Identify which cell holds the provided text, then report its (x, y) central coordinate. 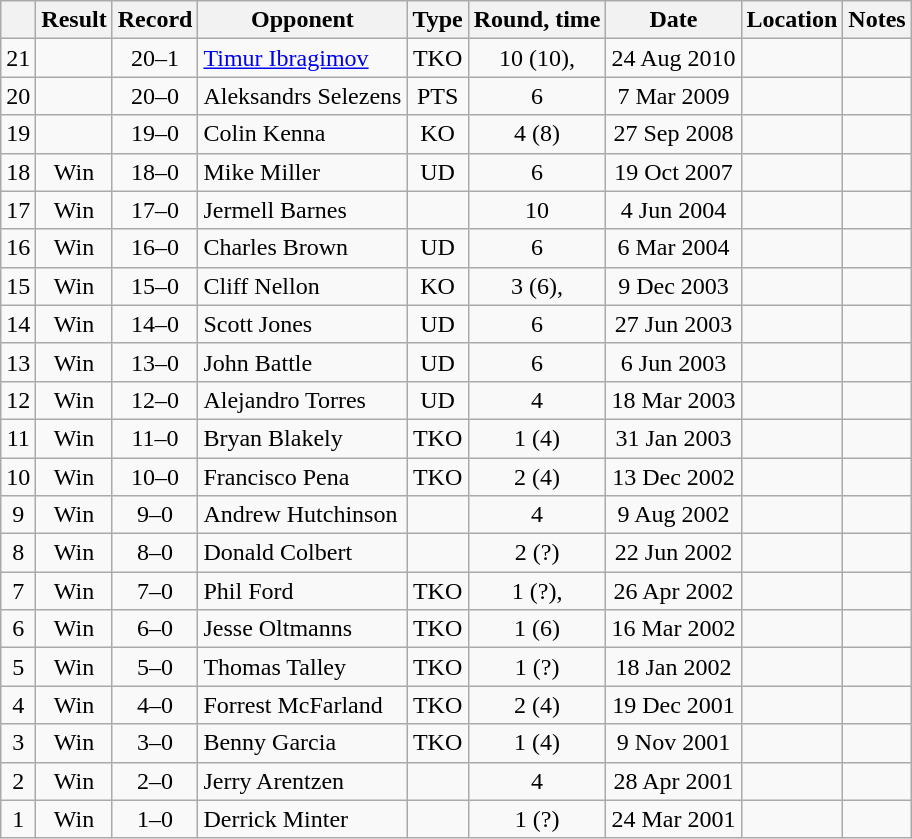
Andrew Hutchinson (302, 515)
Scott Jones (302, 324)
PTS (438, 96)
9 Nov 2001 (674, 743)
Jerry Arentzen (302, 781)
10 (10), (537, 58)
19 Dec 2001 (674, 705)
27 Sep 2008 (674, 134)
Mike Miller (302, 172)
20 (18, 96)
Cliff Nellon (302, 286)
28 Apr 2001 (674, 781)
Result (74, 20)
19 Oct 2007 (674, 172)
1 (6) (537, 629)
3 (6), (537, 286)
2 (?) (537, 553)
20–0 (155, 96)
17 (18, 210)
11 (18, 438)
3 (18, 743)
8 (18, 553)
9 Dec 2003 (674, 286)
Aleksandrs Selezens (302, 96)
12–0 (155, 400)
10–0 (155, 477)
4 (8) (537, 134)
7 Mar 2009 (674, 96)
19 (18, 134)
2–0 (155, 781)
Notes (877, 20)
11–0 (155, 438)
Donald Colbert (302, 553)
Record (155, 20)
26 Apr 2002 (674, 591)
12 (18, 400)
Location (792, 20)
16 Mar 2002 (674, 629)
22 Jun 2002 (674, 553)
13 (18, 362)
Thomas Talley (302, 667)
5 (18, 667)
18–0 (155, 172)
2 (18, 781)
24 Mar 2001 (674, 819)
Bryan Blakely (302, 438)
1 (?), (537, 591)
14 (18, 324)
21 (18, 58)
Timur Ibragimov (302, 58)
15 (18, 286)
14–0 (155, 324)
18 Mar 2003 (674, 400)
7 (18, 591)
16–0 (155, 248)
Jesse Oltmanns (302, 629)
8–0 (155, 553)
6 Jun 2003 (674, 362)
Alejandro Torres (302, 400)
19–0 (155, 134)
18 Jan 2002 (674, 667)
17–0 (155, 210)
Francisco Pena (302, 477)
Opponent (302, 20)
Colin Kenna (302, 134)
Date (674, 20)
John Battle (302, 362)
27 Jun 2003 (674, 324)
24 Aug 2010 (674, 58)
6–0 (155, 629)
Phil Ford (302, 591)
9–0 (155, 515)
Type (438, 20)
Round, time (537, 20)
Forrest McFarland (302, 705)
7–0 (155, 591)
4 Jun 2004 (674, 210)
Derrick Minter (302, 819)
13 Dec 2002 (674, 477)
3–0 (155, 743)
6 Mar 2004 (674, 248)
20–1 (155, 58)
Charles Brown (302, 248)
1 (18, 819)
18 (18, 172)
5–0 (155, 667)
31 Jan 2003 (674, 438)
9 Aug 2002 (674, 515)
Jermell Barnes (302, 210)
4–0 (155, 705)
16 (18, 248)
1–0 (155, 819)
13–0 (155, 362)
Benny Garcia (302, 743)
15–0 (155, 286)
9 (18, 515)
